Output the (x, y) coordinate of the center of the cell containing the given text.  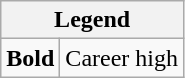
Bold (30, 58)
Legend (92, 20)
Career high (122, 58)
